Extract the [x, y] coordinate from the center of the cell holding the provided text.  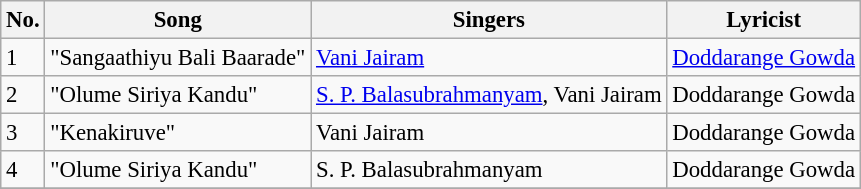
S. P. Balasubrahmanyam [489, 170]
2 [23, 95]
Singers [489, 20]
S. P. Balasubrahmanyam, Vani Jairam [489, 95]
Song [178, 20]
3 [23, 133]
"Sangaathiyu Bali Baarade" [178, 58]
1 [23, 58]
"Kenakiruve" [178, 133]
No. [23, 20]
Lyricist [764, 20]
4 [23, 170]
